Return [x, y] of the center of cell containing provided text 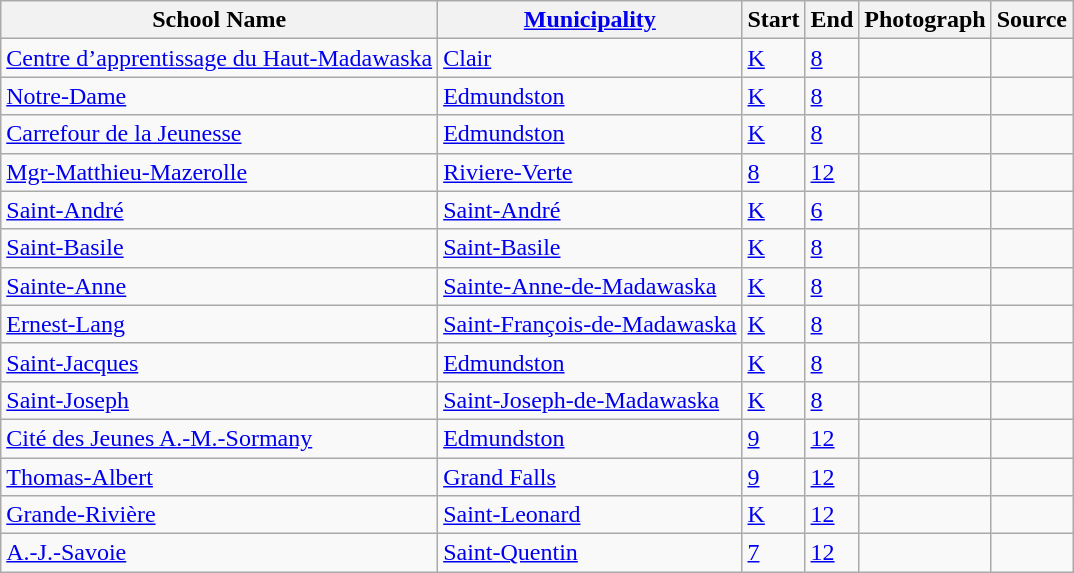
Photograph [925, 20]
Saint-Jacques [220, 362]
Start [774, 20]
Saint-Quentin [590, 553]
Grande-Rivière [220, 515]
Source [1032, 20]
Grand Falls [590, 477]
Clair [590, 58]
Notre-Dame [220, 96]
Saint-François-de-Madawaska [590, 324]
Sainte-Anne [220, 286]
Thomas-Albert [220, 477]
Saint-Leonard [590, 515]
Saint-Joseph [220, 400]
6 [832, 210]
End [832, 20]
Ernest-Lang [220, 324]
Mgr-Matthieu-Mazerolle [220, 172]
Cité des Jeunes A.-M.-Sormany [220, 438]
Riviere-Verte [590, 172]
Sainte-Anne-de-Madawaska [590, 286]
Centre d’apprentissage du Haut-Madawaska [220, 58]
Saint-Joseph-de-Madawaska [590, 400]
Municipality [590, 20]
7 [774, 553]
A.-J.-Savoie [220, 553]
Carrefour de la Jeunesse [220, 134]
School Name [220, 20]
